Search for the cell housing the specified text and yield its (x, y) center coordinate. 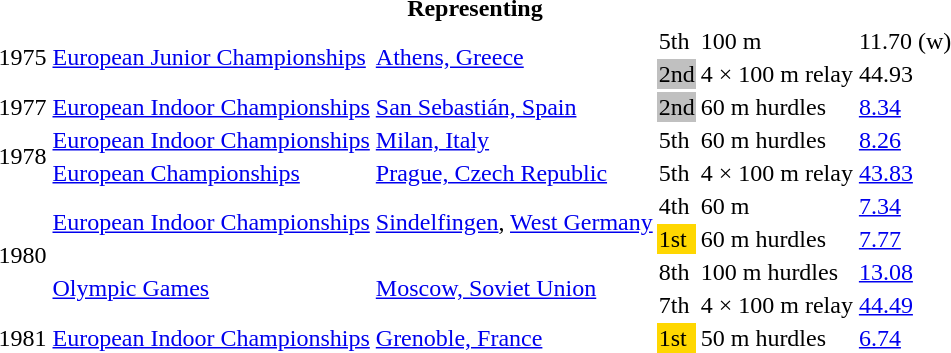
Grenoble, France (514, 338)
Milan, Italy (514, 140)
Olympic Games (211, 288)
Prague, Czech Republic (514, 173)
8th (676, 272)
Athens, Greece (514, 58)
European Junior Championships (211, 58)
Moscow, Soviet Union (514, 288)
4th (676, 206)
7th (676, 305)
50 m hurdles (776, 338)
European Championships (211, 173)
100 m (776, 41)
60 m (776, 206)
Sindelfingen, West Germany (514, 222)
100 m hurdles (776, 272)
San Sebastián, Spain (514, 107)
